Return (x, y) of the center of cell containing provided text 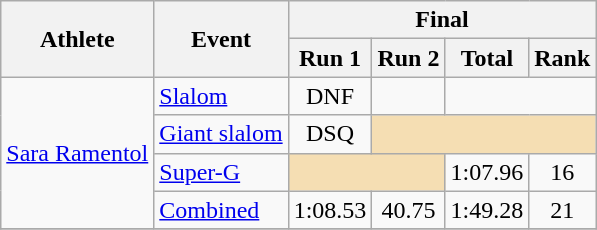
Super-G (221, 172)
Giant slalom (221, 134)
Combined (221, 210)
40.75 (408, 210)
1:08.53 (330, 210)
Run 1 (330, 58)
21 (562, 210)
Sara Ramentol (78, 153)
16 (562, 172)
DNF (330, 96)
Final (442, 20)
1:49.28 (487, 210)
Run 2 (408, 58)
Total (487, 58)
Rank (562, 58)
Slalom (221, 96)
1:07.96 (487, 172)
DSQ (330, 134)
Athlete (78, 39)
Event (221, 39)
